Provide the (X, Y) coordinate of the cell's center where the given text is located.  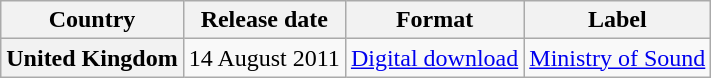
Release date (264, 20)
Country (92, 20)
Digital download (434, 58)
Label (618, 20)
Format (434, 20)
United Kingdom (92, 58)
14 August 2011 (264, 58)
Ministry of Sound (618, 58)
